Locate the cell with the specified text and output its [X, Y] center coordinate. 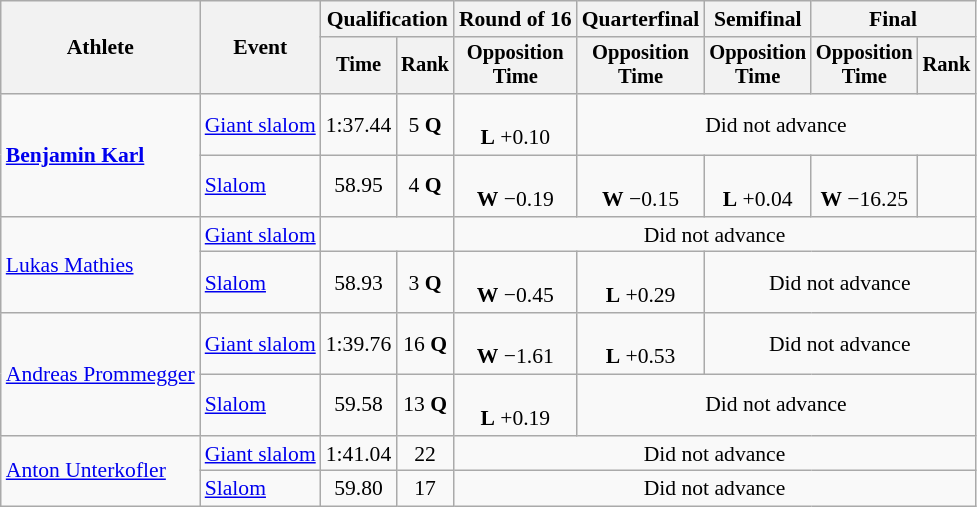
W −16.25 [864, 186]
W −0.45 [516, 282]
Anton Unterkofler [100, 472]
Quarterfinal [641, 19]
4 Q [425, 186]
Qualification [388, 19]
Semifinal [758, 19]
1:39.76 [358, 344]
17 [425, 489]
22 [425, 454]
59.80 [358, 489]
Event [260, 48]
Lukas Mathies [100, 266]
W −1.61 [516, 344]
13 Q [425, 406]
16 Q [425, 344]
L +0.29 [641, 282]
58.95 [358, 186]
58.93 [358, 282]
1:41.04 [358, 454]
L +0.19 [516, 406]
Athlete [100, 48]
L +0.10 [516, 124]
3 Q [425, 282]
1:37.44 [358, 124]
W −0.19 [516, 186]
Round of 16 [516, 19]
Final [893, 19]
5 Q [425, 124]
Benjamin Karl [100, 155]
L +0.04 [758, 186]
L +0.53 [641, 344]
Time [358, 66]
Andreas Prommegger [100, 374]
59.58 [358, 406]
W −0.15 [641, 186]
